Return the (x, y) coordinate for the center point of the cell that contains the specified text.  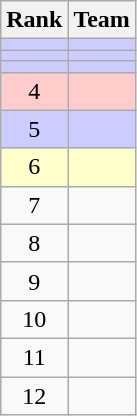
5 (34, 129)
12 (34, 395)
9 (34, 281)
4 (34, 91)
8 (34, 243)
6 (34, 167)
11 (34, 357)
Team (102, 20)
10 (34, 319)
Rank (34, 20)
7 (34, 205)
